Scan for the cell matching the given text and deliver its [X, Y] coordinate at center. 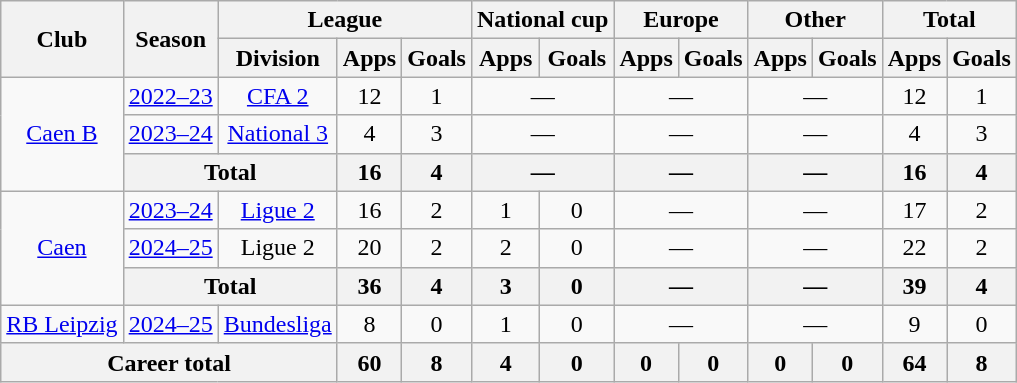
National 3 [278, 134]
Europe [681, 20]
Career total [170, 362]
RB Leipzig [62, 324]
Season [170, 39]
17 [914, 210]
Other [815, 20]
60 [369, 362]
Club [62, 39]
National cup [542, 20]
Division [278, 58]
Caen B [62, 134]
39 [914, 286]
CFA 2 [278, 96]
Bundesliga [278, 324]
20 [369, 248]
64 [914, 362]
Caen [62, 248]
36 [369, 286]
22 [914, 248]
9 [914, 324]
2022–23 [170, 96]
League [344, 20]
